Return the [x, y] coordinate for the center point of the cell that contains the specified text.  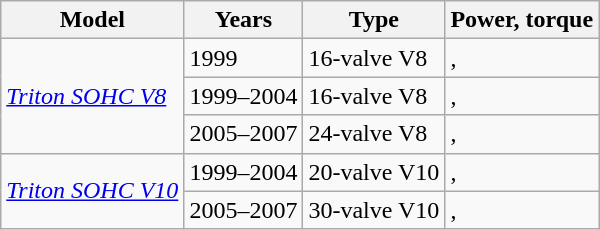
20-valve V10 [374, 172]
24-valve V8 [374, 134]
Model [92, 20]
Power, torque [522, 20]
1999 [244, 58]
30-valve V10 [374, 210]
Type [374, 20]
Triton SOHC V10 [92, 191]
Triton SOHC V8 [92, 96]
Years [244, 20]
